Detect which cell encompasses the target text, then output its (x, y) center coordinate. 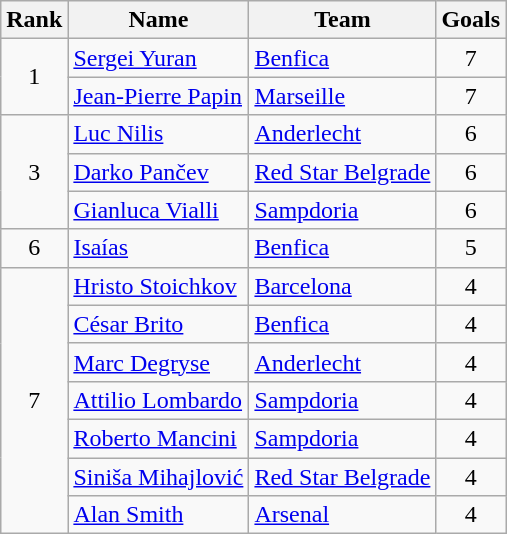
Darko Pančev (158, 172)
César Brito (158, 324)
Attilio Lombardo (158, 400)
Gianluca Vialli (158, 210)
Marseille (342, 96)
Team (342, 20)
Name (158, 20)
Siniša Mihajlović (158, 477)
Marc Degryse (158, 362)
Luc Nilis (158, 134)
Isaías (158, 248)
Jean-Pierre Papin (158, 96)
Alan Smith (158, 515)
Hristo Stoichkov (158, 286)
Roberto Mancini (158, 438)
Rank (34, 20)
3 (34, 172)
Goals (471, 20)
Arsenal (342, 515)
Sergei Yuran (158, 58)
5 (471, 248)
Barcelona (342, 286)
1 (34, 77)
